From the cell containing the given text, extract its center point as [X, Y] coordinate. 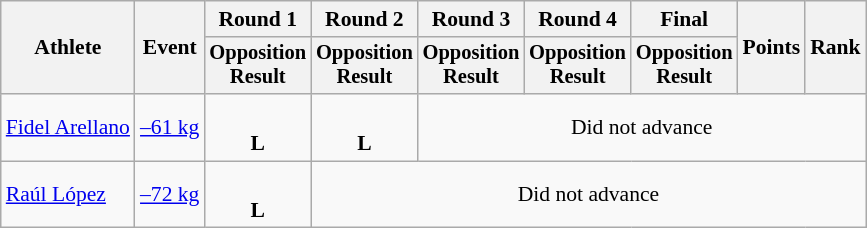
Round 3 [472, 19]
Round 1 [258, 19]
Raúl López [68, 194]
Points [771, 48]
Event [170, 48]
Rank [836, 48]
Round 2 [364, 19]
Fidel Arellano [68, 128]
–72 kg [170, 194]
Round 4 [578, 19]
Athlete [68, 48]
Final [684, 19]
–61 kg [170, 128]
